From the cell containing the given text, extract its center point as (x, y) coordinate. 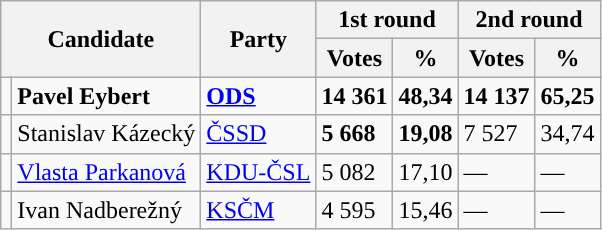
Ivan Nadberežný (106, 210)
5 668 (354, 134)
34,74 (568, 134)
7 527 (496, 134)
2nd round (529, 20)
65,25 (568, 96)
KDU-ČSL (258, 172)
ČSSD (258, 134)
4 595 (354, 210)
5 082 (354, 172)
KSČM (258, 210)
Pavel Eybert (106, 96)
14 137 (496, 96)
14 361 (354, 96)
1st round (387, 20)
Party (258, 39)
ODS (258, 96)
17,10 (426, 172)
Vlasta Parkanová (106, 172)
19,08 (426, 134)
Candidate (101, 39)
15,46 (426, 210)
Stanislav Kázecký (106, 134)
48,34 (426, 96)
